Extract the (X, Y) coordinate from the center of the cell holding the provided text.  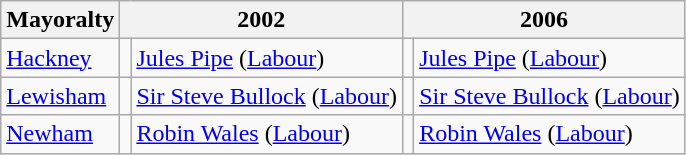
2006 (544, 20)
2002 (262, 20)
Mayoralty (60, 20)
Lewisham (60, 96)
Hackney (60, 58)
Newham (60, 134)
